Return (x, y) of the center of cell containing provided text 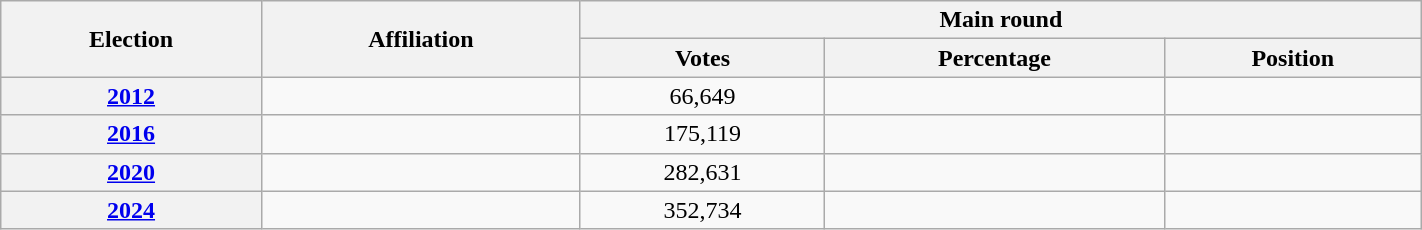
2016 (132, 134)
Main round (1000, 20)
Election (132, 39)
Position (1292, 58)
175,119 (702, 134)
Affiliation (420, 39)
352,734 (702, 210)
Votes (702, 58)
2012 (132, 96)
2020 (132, 172)
2024 (132, 210)
282,631 (702, 172)
Percentage (995, 58)
66,649 (702, 96)
